Return the (x, y) coordinate for the center point of the cell that contains the specified text.  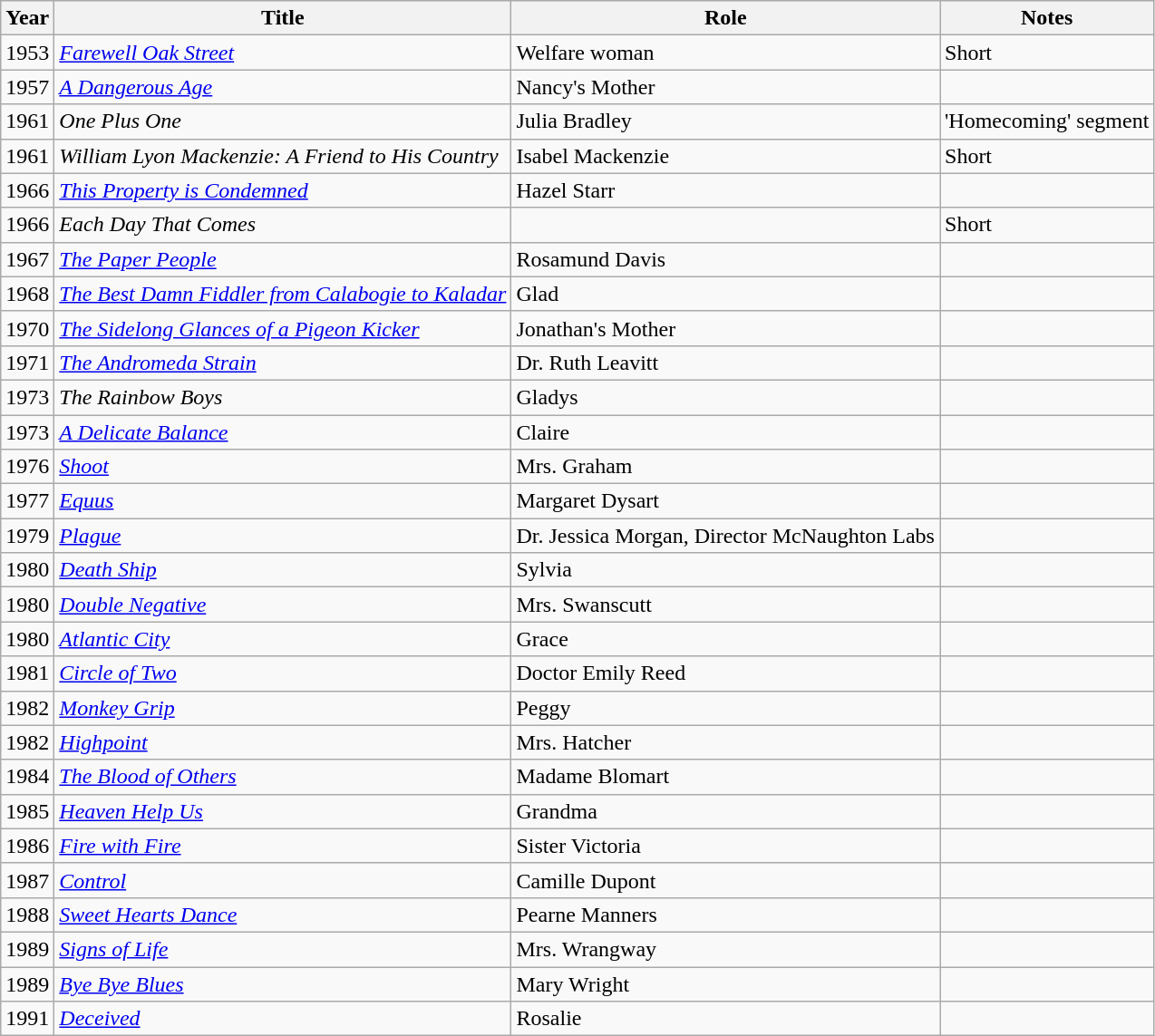
Dr. Ruth Leavitt (725, 363)
Julia Bradley (725, 121)
Shoot (283, 467)
Title (283, 18)
Pearne Manners (725, 915)
Glad (725, 294)
1991 (27, 1019)
Mrs. Wrangway (725, 949)
Claire (725, 432)
Heaven Help Us (283, 811)
William Lyon Mackenzie: A Friend to His Country (283, 156)
Mrs. Hatcher (725, 742)
Farewell Oak Street (283, 53)
Dr. Jessica Morgan, Director McNaughton Labs (725, 536)
Monkey Grip (283, 708)
Death Ship (283, 570)
This Property is Condemned (283, 190)
The Paper People (283, 259)
A Delicate Balance (283, 432)
Fire with Fire (283, 846)
1979 (27, 536)
Grandma (725, 811)
1970 (27, 328)
Madame Blomart (725, 777)
'Homecoming' segment (1046, 121)
1977 (27, 501)
Gladys (725, 397)
1987 (27, 880)
Jonathan's Mother (725, 328)
Signs of Life (283, 949)
Sweet Hearts Dance (283, 915)
Equus (283, 501)
The Blood of Others (283, 777)
1976 (27, 467)
A Dangerous Age (283, 87)
Welfare woman (725, 53)
Margaret Dysart (725, 501)
One Plus One (283, 121)
1986 (27, 846)
Hazel Starr (725, 190)
The Rainbow Boys (283, 397)
Mary Wright (725, 983)
Circle of Two (283, 673)
The Andromeda Strain (283, 363)
The Sidelong Glances of a Pigeon Kicker (283, 328)
1981 (27, 673)
Nancy's Mother (725, 87)
Highpoint (283, 742)
Plague (283, 536)
Peggy (725, 708)
Atlantic City (283, 639)
Each Day That Comes (283, 225)
1985 (27, 811)
1968 (27, 294)
Deceived (283, 1019)
Year (27, 18)
1957 (27, 87)
Doctor Emily Reed (725, 673)
Grace (725, 639)
1988 (27, 915)
1971 (27, 363)
1953 (27, 53)
1984 (27, 777)
Camille Dupont (725, 880)
Sylvia (725, 570)
Sister Victoria (725, 846)
1967 (27, 259)
Mrs. Graham (725, 467)
Mrs. Swanscutt (725, 605)
Rosamund Davis (725, 259)
The Best Damn Fiddler from Calabogie to Kaladar (283, 294)
Control (283, 880)
Notes (1046, 18)
Bye Bye Blues (283, 983)
Rosalie (725, 1019)
Isabel Mackenzie (725, 156)
Role (725, 18)
Double Negative (283, 605)
